From the cell containing the given text, extract its center point as (x, y) coordinate. 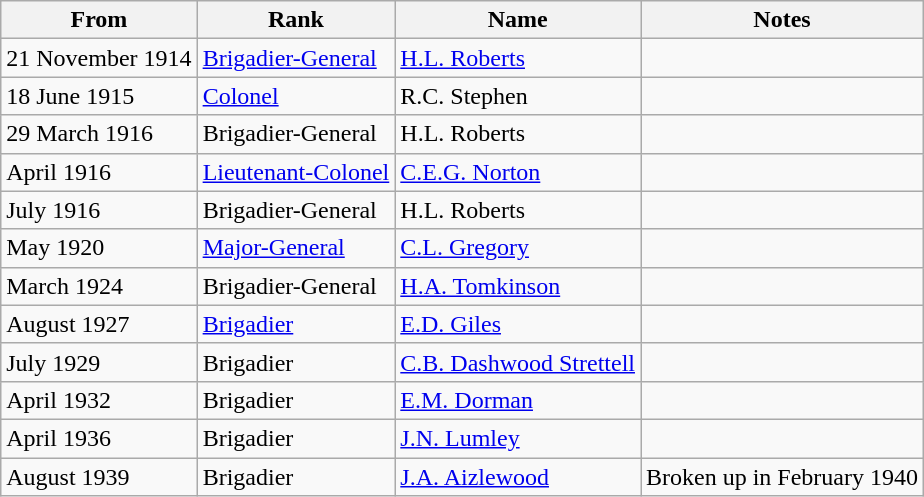
21 November 1914 (99, 58)
April 1932 (99, 400)
H.A. Tomkinson (518, 286)
Colonel (296, 96)
C.E.G. Norton (518, 172)
Broken up in February 1940 (782, 477)
18 June 1915 (99, 96)
July 1929 (99, 362)
Name (518, 20)
C.B. Dashwood Strettell (518, 362)
March 1924 (99, 286)
C.L. Gregory (518, 248)
E.M. Dorman (518, 400)
April 1916 (99, 172)
From (99, 20)
Lieutenant-Colonel (296, 172)
August 1939 (99, 477)
July 1916 (99, 210)
Notes (782, 20)
Rank (296, 20)
R.C. Stephen (518, 96)
April 1936 (99, 438)
J.N. Lumley (518, 438)
May 1920 (99, 248)
August 1927 (99, 324)
E.D. Giles (518, 324)
29 March 1916 (99, 134)
Major-General (296, 248)
J.A. Aizlewood (518, 477)
